Return the [x, y] coordinate for the center point of the cell that contains the specified text.  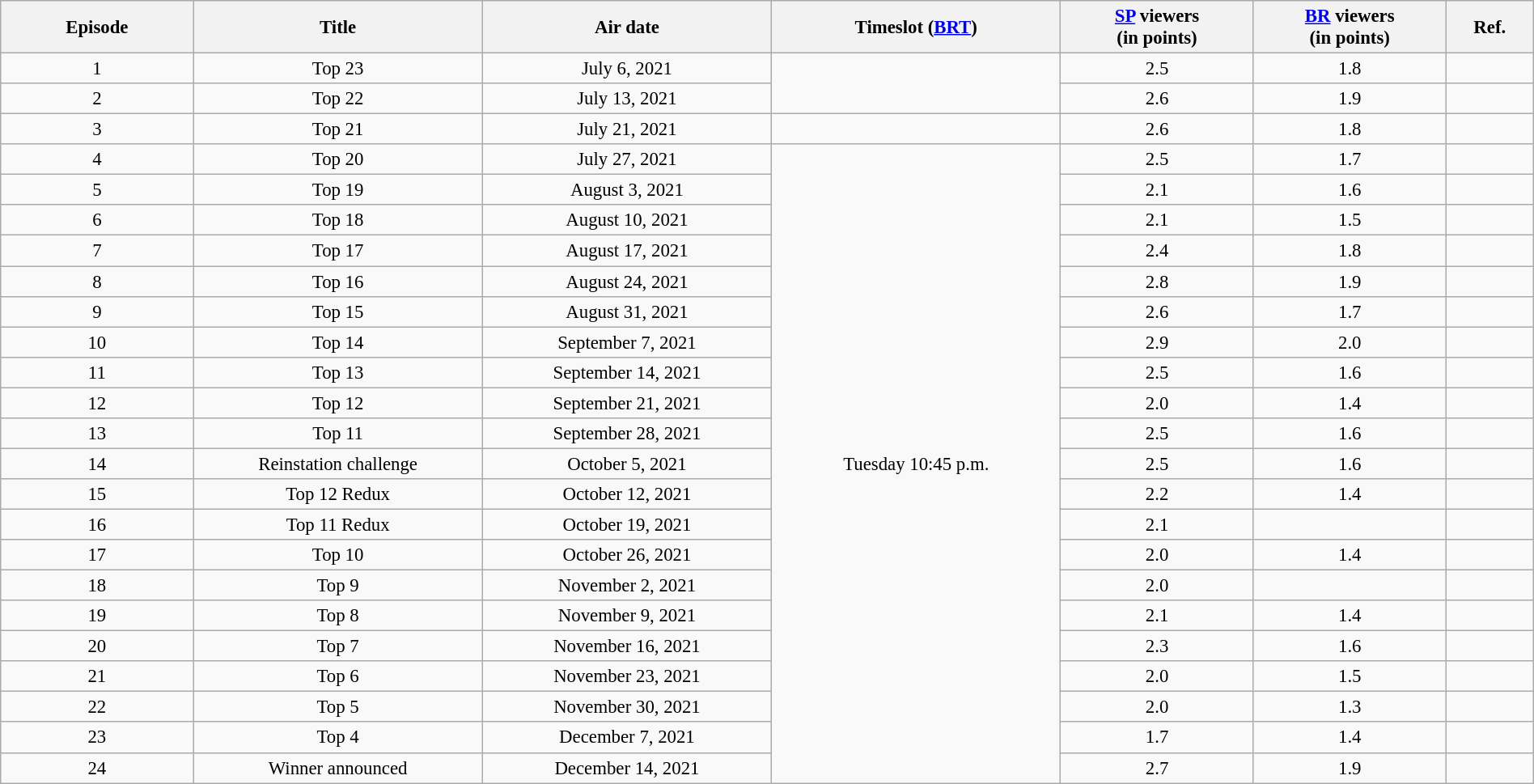
12 [97, 403]
October 19, 2021 [626, 524]
18 [97, 586]
Top 19 [338, 190]
Episode [97, 28]
Top 4 [338, 738]
24 [97, 768]
5 [97, 190]
Top 11 Redux [338, 524]
Ref. [1490, 28]
July 21, 2021 [626, 129]
Winner announced [338, 768]
November 9, 2021 [626, 616]
September 14, 2021 [626, 372]
22 [97, 707]
October 5, 2021 [626, 464]
November 23, 2021 [626, 676]
November 2, 2021 [626, 586]
September 21, 2021 [626, 403]
13 [97, 434]
21 [97, 676]
16 [97, 524]
8 [97, 282]
Top 23 [338, 69]
August 24, 2021 [626, 282]
Top 13 [338, 372]
Top 12 [338, 403]
2.7 [1157, 768]
July 13, 2021 [626, 99]
15 [97, 494]
10 [97, 342]
Title [338, 28]
August 17, 2021 [626, 251]
July 27, 2021 [626, 159]
Top 10 [338, 555]
3 [97, 129]
4 [97, 159]
11 [97, 372]
October 26, 2021 [626, 555]
2.2 [1157, 494]
November 16, 2021 [626, 646]
Top 5 [338, 707]
August 3, 2021 [626, 190]
SP viewers(in points) [1157, 28]
July 6, 2021 [626, 69]
Top 22 [338, 99]
1 [97, 69]
2.3 [1157, 646]
Top 8 [338, 616]
2.8 [1157, 282]
Top 21 [338, 129]
October 12, 2021 [626, 494]
1.3 [1350, 707]
August 31, 2021 [626, 311]
14 [97, 464]
Top 17 [338, 251]
Tuesday 10:45 p.m. [916, 463]
20 [97, 646]
23 [97, 738]
7 [97, 251]
2.4 [1157, 251]
2 [97, 99]
Air date [626, 28]
December 7, 2021 [626, 738]
Reinstation challenge [338, 464]
6 [97, 221]
19 [97, 616]
Top 6 [338, 676]
2.9 [1157, 342]
Timeslot (BRT) [916, 28]
Top 15 [338, 311]
BR viewers(in points) [1350, 28]
November 30, 2021 [626, 707]
Top 20 [338, 159]
August 10, 2021 [626, 221]
Top 7 [338, 646]
17 [97, 555]
Top 12 Redux [338, 494]
9 [97, 311]
Top 11 [338, 434]
Top 14 [338, 342]
December 14, 2021 [626, 768]
Top 18 [338, 221]
September 7, 2021 [626, 342]
Top 9 [338, 586]
Top 16 [338, 282]
September 28, 2021 [626, 434]
